Return [x, y] of the center of cell containing provided text 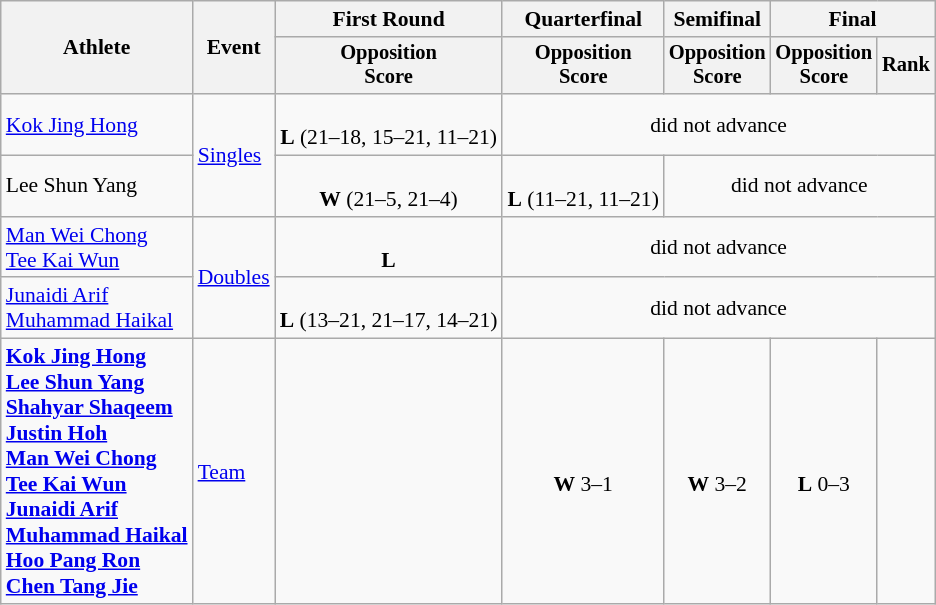
Man Wei ChongTee Kai Wun [97, 248]
Kok Jing HongLee Shun YangShahyar ShaqeemJustin HohMan Wei ChongTee Kai WunJunaidi ArifMuhammad HaikalHoo Pang RonChen Tang Jie [97, 472]
Doubles [234, 278]
Semifinal [718, 19]
L (21–18, 15–21, 11–21) [389, 124]
L 0–3 [824, 472]
Final [853, 19]
L (13–21, 21–17, 14–21) [389, 308]
Singles [234, 155]
W 3–1 [582, 472]
Rank [906, 66]
L (11–21, 11–21) [582, 186]
Event [234, 48]
Kok Jing Hong [97, 124]
Team [234, 472]
Lee Shun Yang [97, 186]
First Round [389, 19]
W 3–2 [718, 472]
Quarterfinal [582, 19]
Junaidi ArifMuhammad Haikal [97, 308]
W (21–5, 21–4) [389, 186]
Athlete [97, 48]
L [389, 248]
